Locate the cell with the specified text and output its [x, y] center coordinate. 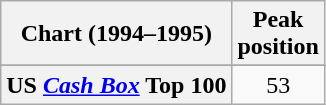
Chart (1994–1995) [116, 34]
US Cash Box Top 100 [116, 85]
53 [278, 85]
Peakposition [278, 34]
